Identify which cell holds the provided text, then report its [X, Y] central coordinate. 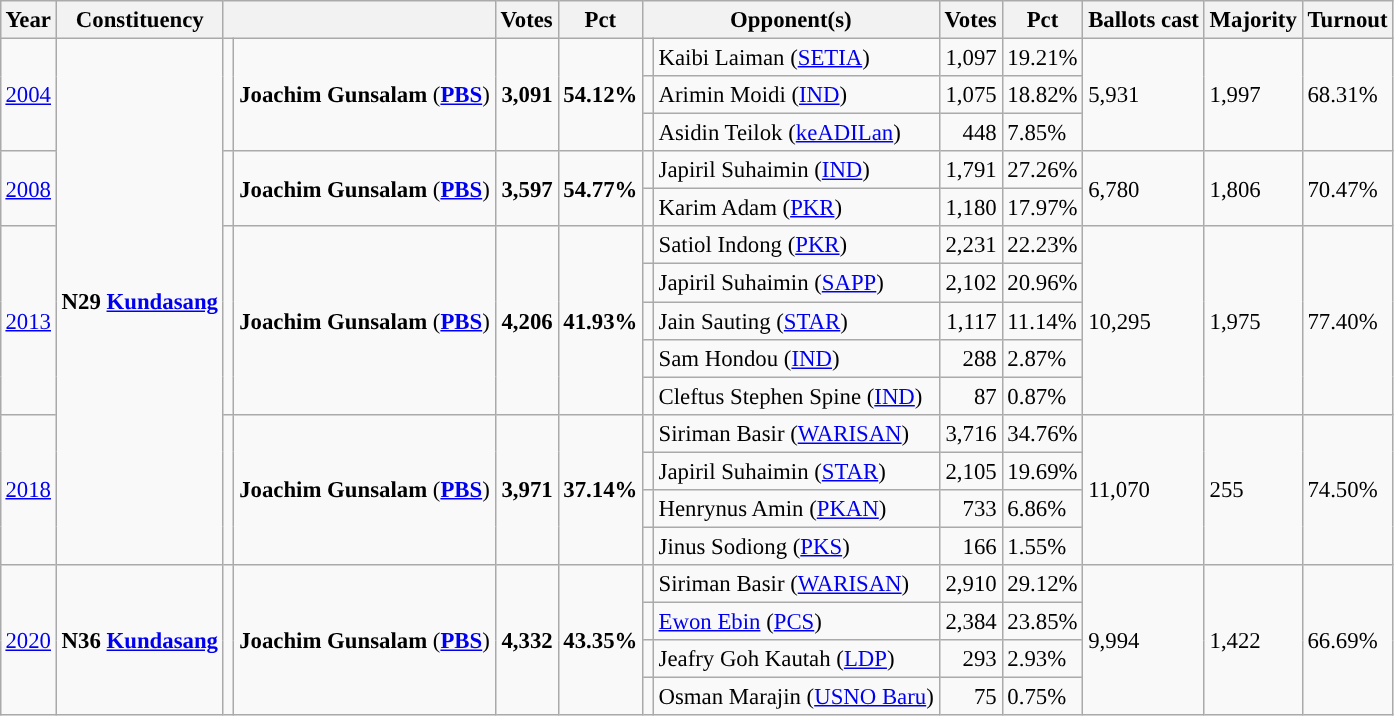
2004 [28, 94]
1,997 [1253, 94]
3,971 [526, 489]
70.47% [1348, 188]
18.82% [1042, 95]
37.14% [600, 489]
2,231 [970, 245]
2013 [28, 320]
Constituency [140, 20]
293 [970, 659]
Japiril Suhaimin (STAR) [796, 471]
733 [970, 508]
1,791 [970, 170]
Sam Hondou (IND) [796, 358]
77.40% [1348, 320]
2,105 [970, 471]
Henrynus Amin (PKAN) [796, 508]
68.31% [1348, 94]
2,910 [970, 584]
3,597 [526, 188]
54.12% [600, 94]
0.87% [1042, 396]
66.69% [1348, 640]
288 [970, 358]
2020 [28, 640]
Turnout [1348, 20]
1,097 [970, 57]
2,384 [970, 621]
Kaibi Laiman (SETIA) [796, 57]
Asidin Teilok (keADILan) [796, 133]
54.77% [600, 188]
448 [970, 133]
23.85% [1042, 621]
20.96% [1042, 283]
1,422 [1253, 640]
Japiril Suhaimin (SAPP) [796, 283]
5,931 [1144, 94]
17.97% [1042, 208]
1.55% [1042, 546]
Year [28, 20]
87 [970, 396]
1,975 [1253, 320]
27.26% [1042, 170]
166 [970, 546]
N29 Kundasang [140, 301]
1,806 [1253, 188]
74.50% [1348, 489]
29.12% [1042, 584]
41.93% [600, 320]
2008 [28, 188]
Arimin Moidi (IND) [796, 95]
Ewon Ebin (PCS) [796, 621]
22.23% [1042, 245]
19.69% [1042, 471]
10,295 [1144, 320]
6,780 [1144, 188]
Jeafry Goh Kautah (LDP) [796, 659]
Majority [1253, 20]
1,180 [970, 208]
Jinus Sodiong (PKS) [796, 546]
Opponent(s) [791, 20]
Jain Sauting (STAR) [796, 321]
Karim Adam (PKR) [796, 208]
N36 Kundasang [140, 640]
Osman Marajin (USNO Baru) [796, 696]
19.21% [1042, 57]
2,102 [970, 283]
7.85% [1042, 133]
1,117 [970, 321]
Ballots cast [1144, 20]
2.87% [1042, 358]
43.35% [600, 640]
11.14% [1042, 321]
6.86% [1042, 508]
34.76% [1042, 433]
11,070 [1144, 489]
0.75% [1042, 696]
3,091 [526, 94]
2.93% [1042, 659]
4,332 [526, 640]
3,716 [970, 433]
4,206 [526, 320]
1,075 [970, 95]
Cleftus Stephen Spine (IND) [796, 396]
9,994 [1144, 640]
2018 [28, 489]
Japiril Suhaimin (IND) [796, 170]
Satiol Indong (PKR) [796, 245]
75 [970, 696]
255 [1253, 489]
